Scan for the cell matching the given text and deliver its [x, y] coordinate at center. 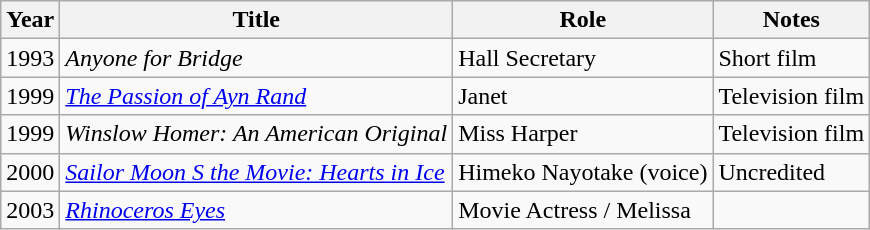
Himeko Nayotake (voice) [583, 172]
2000 [30, 172]
Hall Secretary [583, 58]
Anyone for Bridge [256, 58]
Janet [583, 96]
1993 [30, 58]
Role [583, 20]
Rhinoceros Eyes [256, 210]
Sailor Moon S the Movie: Hearts in Ice [256, 172]
Winslow Homer: An American Original [256, 134]
Title [256, 20]
Movie Actress / Melissa [583, 210]
Miss Harper [583, 134]
Year [30, 20]
Short film [792, 58]
The Passion of Ayn Rand [256, 96]
2003 [30, 210]
Notes [792, 20]
Uncredited [792, 172]
